Identify which cell holds the provided text, then report its [X, Y] central coordinate. 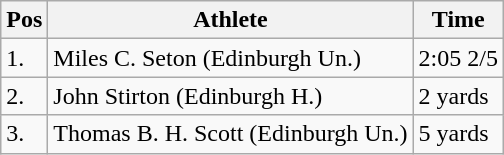
Athlete [230, 20]
Thomas B. H. Scott (Edinburgh Un.) [230, 134]
John Stirton (Edinburgh H.) [230, 96]
2:05 2/5 [458, 58]
3. [24, 134]
5 yards [458, 134]
Time [458, 20]
Pos [24, 20]
2 yards [458, 96]
2. [24, 96]
1. [24, 58]
Miles C. Seton (Edinburgh Un.) [230, 58]
